Identify which cell holds the provided text, then report its (X, Y) central coordinate. 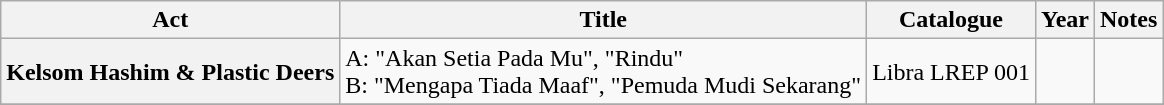
Catalogue (952, 20)
Title (604, 20)
Act (170, 20)
Notes (1128, 20)
Year (1064, 20)
Libra LREP 001 (952, 72)
A: "Akan Setia Pada Mu", "Rindu"B: "Mengapa Tiada Maaf", "Pemuda Mudi Sekarang" (604, 72)
Kelsom Hashim & Plastic Deers (170, 72)
